Locate the cell with the specified text and output its (x, y) center coordinate. 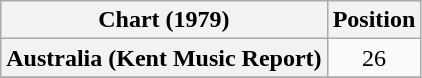
Chart (1979) (164, 20)
26 (374, 58)
Australia (Kent Music Report) (164, 58)
Position (374, 20)
